Find where the given text appears and provide that cell's center as (X, Y) coordinate. 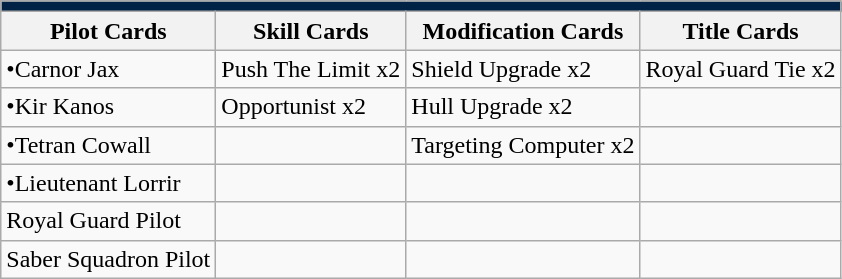
Saber Squadron Pilot (108, 259)
•Kir Kanos (108, 107)
Royal Guard Pilot (108, 221)
Pilot Cards (108, 31)
Royal Guard Tie x2 (740, 69)
Title Cards (740, 31)
Targeting Computer x2 (523, 145)
Push The Limit x2 (311, 69)
Opportunist x2 (311, 107)
•Carnor Jax (108, 69)
Skill Cards (311, 31)
Hull Upgrade x2 (523, 107)
•Lieutenant Lorrir (108, 183)
Modification Cards (523, 31)
Shield Upgrade x2 (523, 69)
•Tetran Cowall (108, 145)
